Return the [x, y] coordinate for the center point of the cell that contains the specified text.  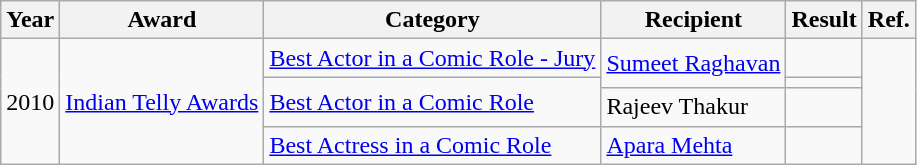
2010 [30, 102]
Recipient [694, 20]
Ref. [888, 20]
Best Actor in a Comic Role [432, 102]
Sumeet Raghavan [694, 64]
Apara Mehta [694, 145]
Best Actress in a Comic Role [432, 145]
Best Actor in a Comic Role - Jury [432, 58]
Award [162, 20]
Result [824, 20]
Rajeev Thakur [694, 107]
Year [30, 20]
Indian Telly Awards [162, 102]
Category [432, 20]
